Locate the cell with the specified text and output its [X, Y] center coordinate. 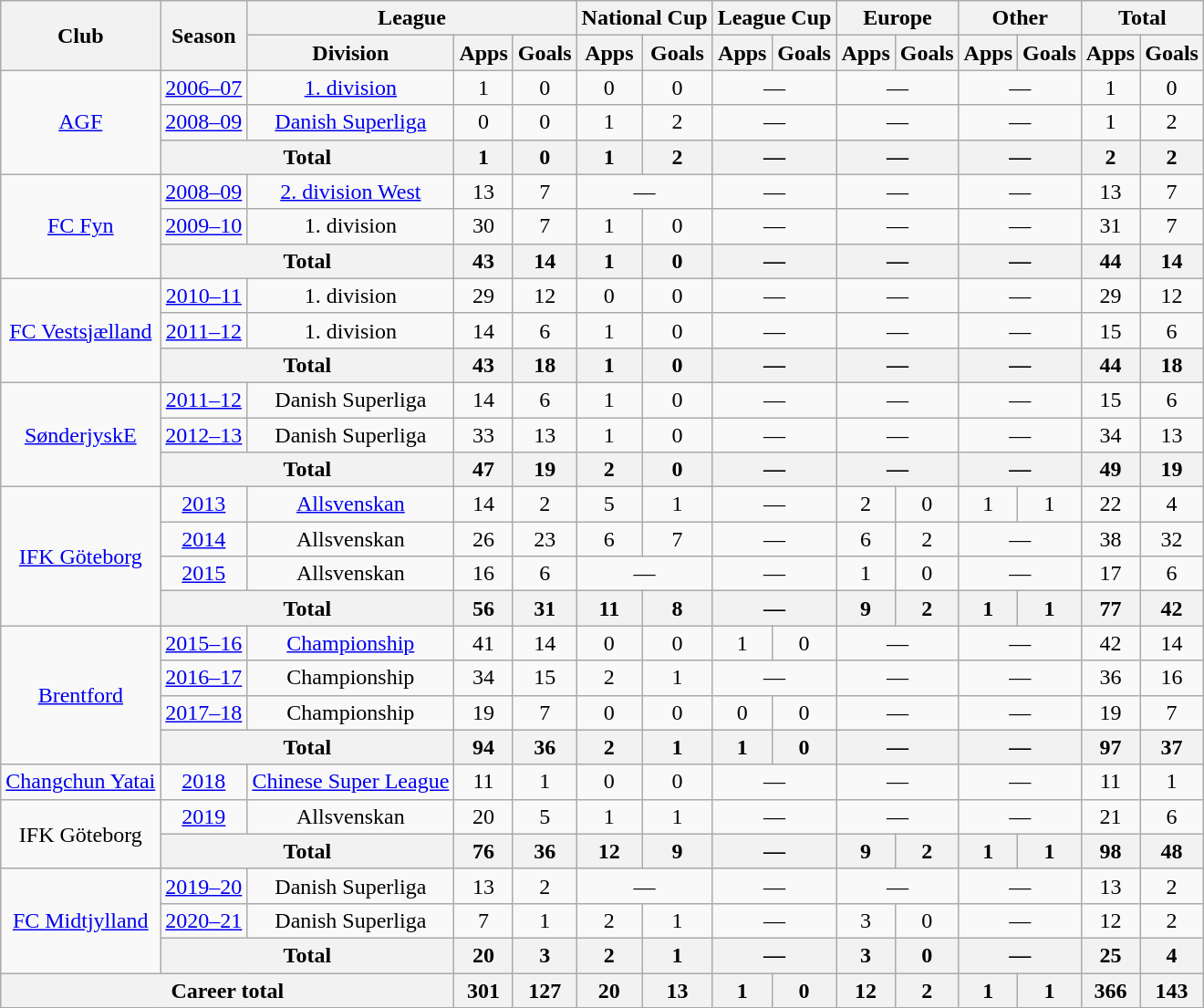
FC Vestsjælland [80, 330]
2020–21 [204, 920]
143 [1172, 990]
2019 [204, 816]
98 [1110, 851]
30 [483, 226]
37 [1172, 747]
2009–10 [204, 226]
2010–11 [204, 296]
Division [350, 53]
2016–17 [204, 678]
National Cup [644, 18]
33 [483, 435]
26 [483, 539]
32 [1172, 539]
48 [1172, 851]
Changchun Yatai [80, 782]
AGF [80, 122]
127 [545, 990]
41 [483, 643]
56 [483, 608]
76 [483, 851]
38 [1110, 539]
2017–18 [204, 712]
2018 [204, 782]
Europe [898, 18]
49 [1110, 470]
8 [678, 608]
FC Midtjylland [80, 920]
23 [545, 539]
2019–20 [204, 886]
77 [1110, 608]
SønderjyskE [80, 434]
21 [1110, 816]
2. division West [350, 192]
FC Fyn [80, 226]
366 [1110, 990]
2015 [204, 574]
League Cup [774, 18]
47 [483, 470]
Career total [228, 990]
17 [1110, 574]
2015–16 [204, 643]
Club [80, 36]
301 [483, 990]
25 [1110, 955]
94 [483, 747]
2006–07 [204, 88]
Other [1020, 18]
2012–13 [204, 435]
97 [1110, 747]
2013 [204, 504]
22 [1110, 504]
Chinese Super League [350, 782]
Brentford [80, 695]
Season [204, 36]
League [412, 18]
2014 [204, 539]
